Identify which cell holds the provided text, then report its (X, Y) central coordinate. 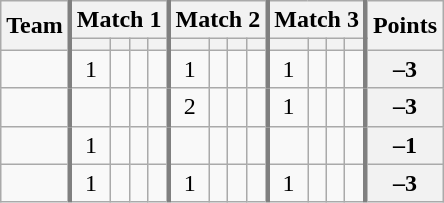
Match 3 (316, 20)
Match 1 (120, 20)
Team (36, 26)
2 (188, 107)
–1 (404, 145)
Points (404, 26)
Match 2 (218, 20)
